Provide the (x, y) coordinate of the cell's center where the given text is located.  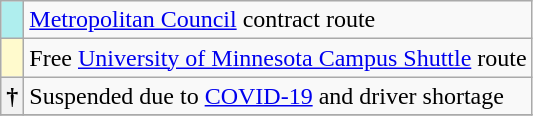
Suspended due to COVID-19 and driver shortage (278, 96)
Free University of Minnesota Campus Shuttle route (278, 58)
† (12, 96)
Metropolitan Council contract route (278, 20)
